Return [x, y] of the center of cell containing provided text 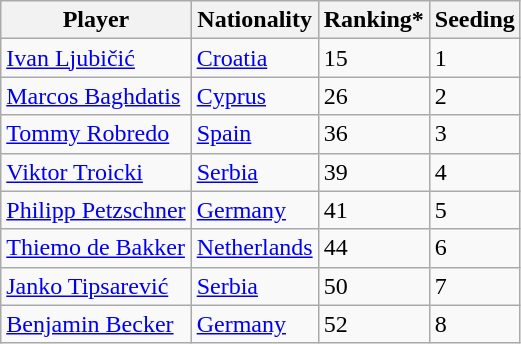
Cyprus [254, 96]
Spain [254, 134]
2 [474, 96]
Nationality [254, 20]
Player [96, 20]
Thiemo de Bakker [96, 248]
Ranking* [374, 20]
8 [474, 324]
6 [474, 248]
Marcos Baghdatis [96, 96]
39 [374, 172]
36 [374, 134]
Janko Tipsarević [96, 286]
Croatia [254, 58]
15 [374, 58]
Philipp Petzschner [96, 210]
41 [374, 210]
5 [474, 210]
Tommy Robredo [96, 134]
Seeding [474, 20]
Viktor Troicki [96, 172]
44 [374, 248]
7 [474, 286]
Benjamin Becker [96, 324]
50 [374, 286]
52 [374, 324]
1 [474, 58]
4 [474, 172]
Netherlands [254, 248]
Ivan Ljubičić [96, 58]
26 [374, 96]
3 [474, 134]
